Find where the given text appears and provide that cell's center as [X, Y] coordinate. 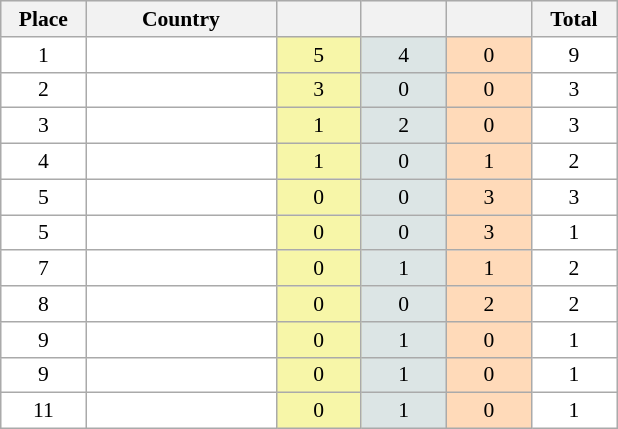
11 [44, 411]
Total [574, 19]
7 [44, 269]
Place [44, 19]
8 [44, 304]
Country [181, 19]
